Search for the cell housing the specified text and yield its [x, y] center coordinate. 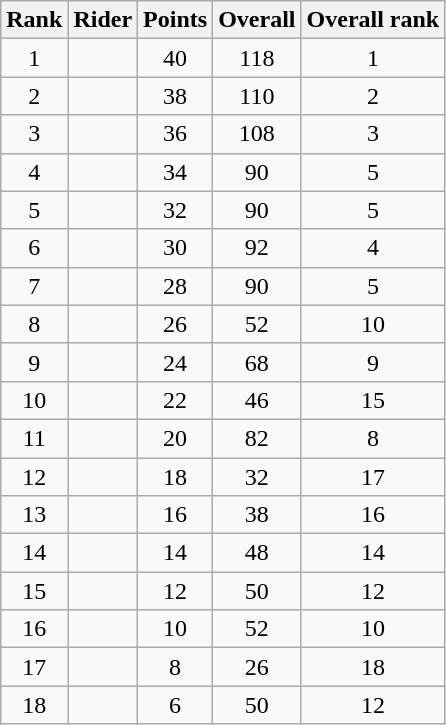
13 [34, 515]
24 [176, 362]
108 [257, 134]
Rider [103, 20]
68 [257, 362]
36 [176, 134]
Points [176, 20]
20 [176, 438]
110 [257, 96]
40 [176, 58]
7 [34, 286]
92 [257, 248]
48 [257, 553]
Overall rank [373, 20]
30 [176, 248]
46 [257, 400]
28 [176, 286]
82 [257, 438]
34 [176, 172]
22 [176, 400]
Overall [257, 20]
Rank [34, 20]
118 [257, 58]
11 [34, 438]
